Search for the cell housing the specified text and yield its (x, y) center coordinate. 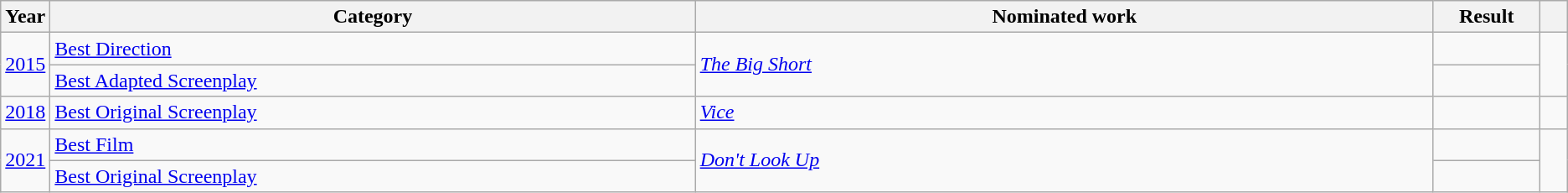
Best Direction (373, 49)
Year (25, 17)
Vice (1064, 112)
2018 (25, 112)
Category (373, 17)
The Big Short (1064, 65)
Result (1486, 17)
Nominated work (1064, 17)
2021 (25, 160)
Don't Look Up (1064, 160)
Best Adapted Screenplay (373, 81)
Best Film (373, 144)
2015 (25, 65)
